Extract the [X, Y] coordinate from the center of the cell holding the provided text.  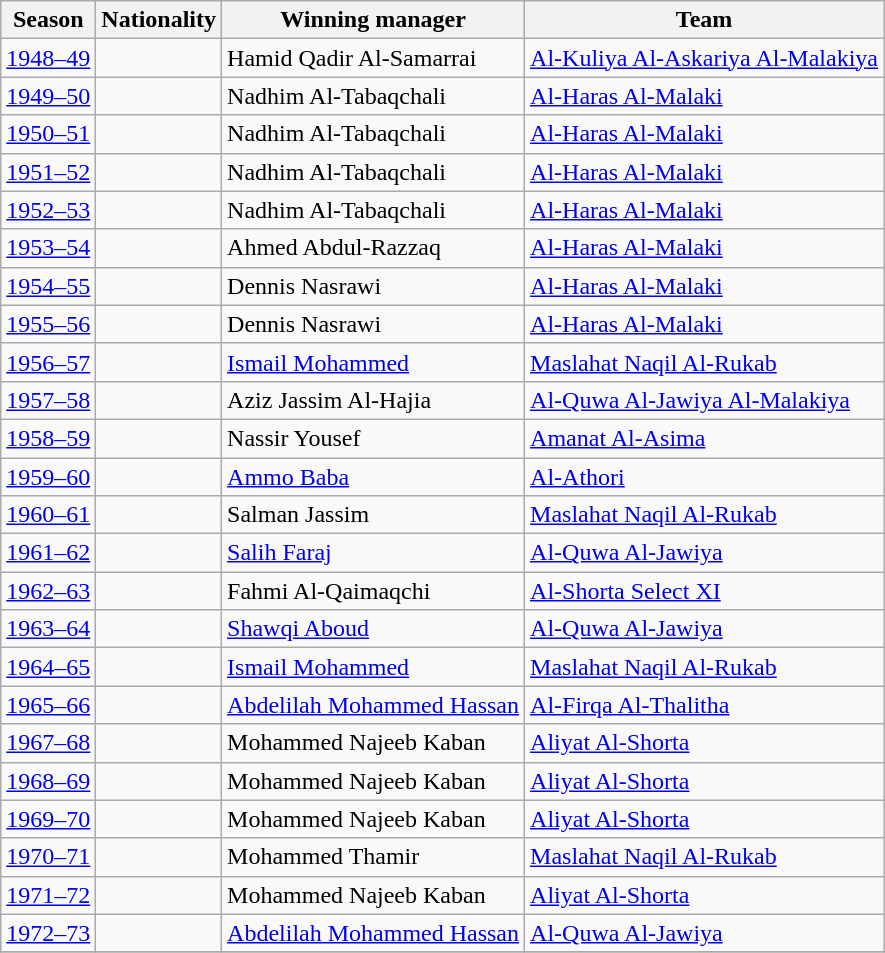
Al-Quwa Al-Jawiya Al-Malakiya [704, 400]
1961–62 [48, 553]
1949–50 [48, 96]
Fahmi Al-Qaimaqchi [374, 591]
1959–60 [48, 477]
Al-Athori [704, 477]
1963–64 [48, 629]
1969–70 [48, 819]
1956–57 [48, 362]
Al-Shorta Select XI [704, 591]
1967–68 [48, 743]
Amanat Al-Asima [704, 438]
1954–55 [48, 286]
1957–58 [48, 400]
1955–56 [48, 324]
Winning manager [374, 20]
Season [48, 20]
Ahmed Abdul-Razzaq [374, 248]
Al-Kuliya Al-Askariya Al-Malakiya [704, 58]
1952–53 [48, 210]
Shawqi Aboud [374, 629]
1948–49 [48, 58]
1971–72 [48, 895]
Mohammed Thamir [374, 857]
Ammo Baba [374, 477]
1970–71 [48, 857]
1951–52 [48, 172]
Salman Jassim [374, 515]
1962–63 [48, 591]
Aziz Jassim Al-Hajia [374, 400]
Nassir Yousef [374, 438]
1972–73 [48, 933]
1953–54 [48, 248]
Al-Firqa Al-Thalitha [704, 705]
Hamid Qadir Al-Samarrai [374, 58]
1968–69 [48, 781]
Team [704, 20]
1950–51 [48, 134]
1964–65 [48, 667]
1958–59 [48, 438]
Salih Faraj [374, 553]
1965–66 [48, 705]
Nationality [159, 20]
1960–61 [48, 515]
